Capture the cell that displays the provided text and extract its (X, Y) central coordinate. 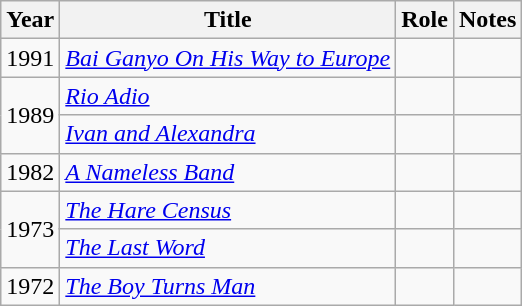
Year (30, 20)
Rio Adio (228, 96)
Notes (487, 20)
Ivan and Alexandra (228, 134)
The Hare Census (228, 210)
Title (228, 20)
The Last Word (228, 248)
1973 (30, 229)
1972 (30, 286)
1991 (30, 58)
1989 (30, 115)
Bai Ganyo On His Way to Europe (228, 58)
A Nameless Band (228, 172)
The Boy Turns Man (228, 286)
1982 (30, 172)
Role (425, 20)
